Capture the cell that displays the provided text and extract its [x, y] central coordinate. 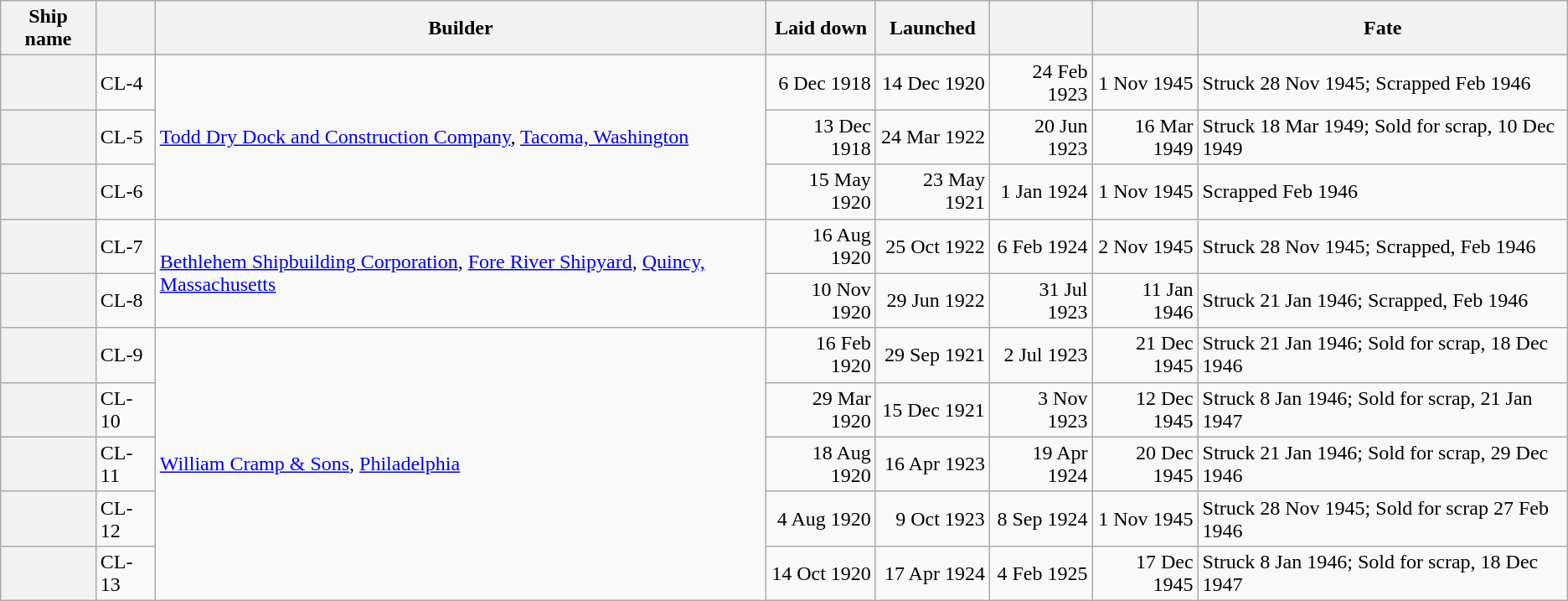
16 Mar 1949 [1145, 137]
CL-7 [126, 246]
Launched [932, 28]
William Cramp & Sons, Philadelphia [461, 464]
4 Aug 1920 [821, 518]
Fate [1382, 28]
12 Dec 1945 [1145, 409]
CL-9 [126, 355]
Struck 21 Jan 1946; Scrapped, Feb 1946 [1382, 300]
Ship name [49, 28]
CL-10 [126, 409]
20 Jun 1923 [1040, 137]
14 Dec 1920 [932, 82]
6 Feb 1924 [1040, 246]
Struck 8 Jan 1946; Sold for scrap, 18 Dec 1947 [1382, 573]
Struck 8 Jan 1946; Sold for scrap, 21 Jan 1947 [1382, 409]
18 Aug 1920 [821, 464]
4 Feb 1925 [1040, 573]
2 Nov 1945 [1145, 246]
CL-8 [126, 300]
9 Oct 1923 [932, 518]
19 Apr 1924 [1040, 464]
Todd Dry Dock and Construction Company, Tacoma, Washington [461, 137]
CL-5 [126, 137]
10 Nov 1920 [821, 300]
16 Aug 1920 [821, 246]
29 Mar 1920 [821, 409]
Struck 28 Nov 1945; Scrapped, Feb 1946 [1382, 246]
Laid down [821, 28]
16 Apr 1923 [932, 464]
24 Mar 1922 [932, 137]
29 Jun 1922 [932, 300]
Builder [461, 28]
24 Feb 1923 [1040, 82]
14 Oct 1920 [821, 573]
3 Nov 1923 [1040, 409]
Struck 21 Jan 1946; Sold for scrap, 29 Dec 1946 [1382, 464]
CL-6 [126, 191]
11 Jan 1946 [1145, 300]
CL-11 [126, 464]
23 May 1921 [932, 191]
CL-4 [126, 82]
8 Sep 1924 [1040, 518]
15 Dec 1921 [932, 409]
29 Sep 1921 [932, 355]
6 Dec 1918 [821, 82]
25 Oct 1922 [932, 246]
Bethlehem Shipbuilding Corporation, Fore River Shipyard, Quincy, Massachusetts [461, 273]
CL-12 [126, 518]
13 Dec 1918 [821, 137]
Struck 28 Nov 1945; Scrapped Feb 1946 [1382, 82]
2 Jul 1923 [1040, 355]
31 Jul 1923 [1040, 300]
1 Jan 1924 [1040, 191]
21 Dec 1945 [1145, 355]
20 Dec 1945 [1145, 464]
CL-13 [126, 573]
15 May 1920 [821, 191]
16 Feb 1920 [821, 355]
Scrapped Feb 1946 [1382, 191]
Struck 21 Jan 1946; Sold for scrap, 18 Dec 1946 [1382, 355]
17 Dec 1945 [1145, 573]
Struck 18 Mar 1949; Sold for scrap, 10 Dec 1949 [1382, 137]
Struck 28 Nov 1945; Sold for scrap 27 Feb 1946 [1382, 518]
17 Apr 1924 [932, 573]
